Determine the (x, y) coordinate at the center of the cell enclosing the given text.  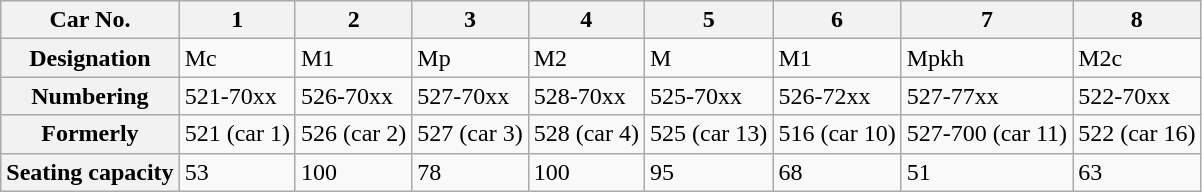
M2 (586, 58)
Designation (90, 58)
522-70xx (1137, 96)
5 (709, 20)
Car No. (90, 20)
521-70xx (237, 96)
M (709, 58)
527 (car 3) (470, 134)
522 (car 16) (1137, 134)
95 (709, 172)
Mpkh (986, 58)
Numbering (90, 96)
516 (car 10) (837, 134)
1 (237, 20)
525 (car 13) (709, 134)
M2c (1137, 58)
528-70xx (586, 96)
53 (237, 172)
521 (car 1) (237, 134)
3 (470, 20)
8 (1137, 20)
Formerly (90, 134)
525-70xx (709, 96)
4 (586, 20)
51 (986, 172)
527-77xx (986, 96)
Mp (470, 58)
Mc (237, 58)
526-72xx (837, 96)
526-70xx (353, 96)
68 (837, 172)
6 (837, 20)
528 (car 4) (586, 134)
527-70xx (470, 96)
78 (470, 172)
7 (986, 20)
63 (1137, 172)
527-700 (car 11) (986, 134)
526 (car 2) (353, 134)
Seating capacity (90, 172)
2 (353, 20)
